Locate the cell with the specified text and output its (x, y) center coordinate. 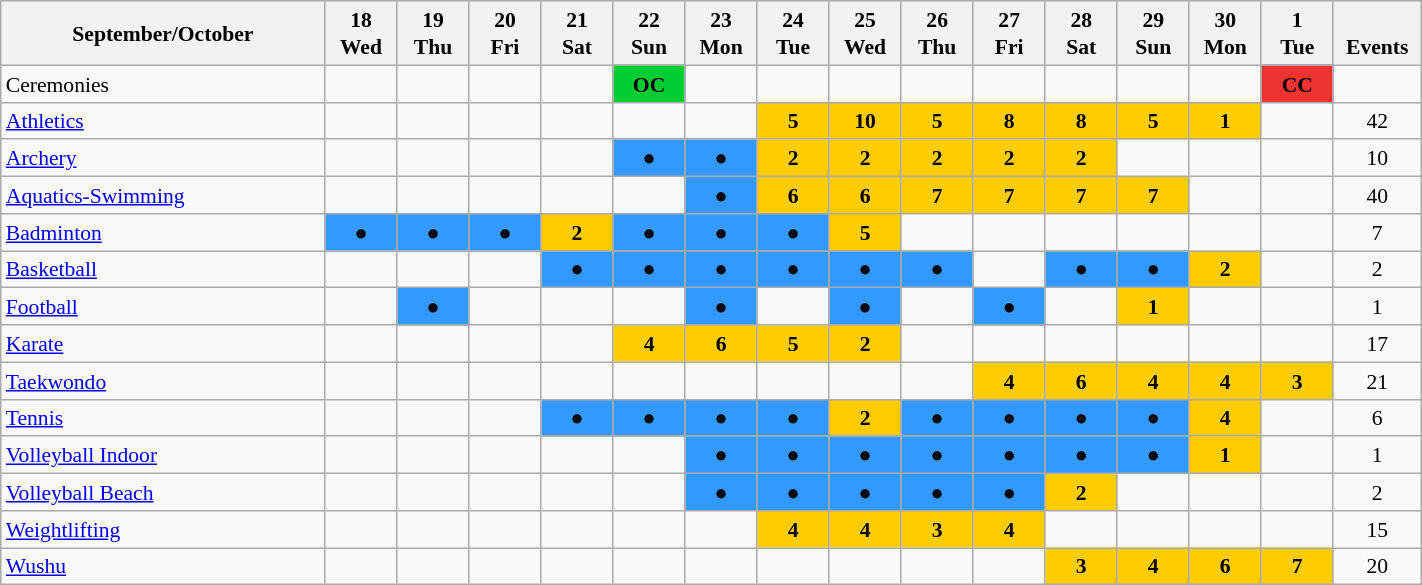
September/October (163, 33)
OC (649, 84)
Tennis (163, 418)
Archery (163, 158)
CC (1297, 84)
20Fri (505, 33)
15 (1377, 528)
Events (1377, 33)
24Tue (793, 33)
25Wed (865, 33)
Athletics (163, 120)
Karate (163, 344)
Volleyball Indoor (163, 454)
21Sat (577, 33)
23Mon (721, 33)
22Sun (649, 33)
1Tue (1297, 33)
Aquatics-Swimming (163, 194)
28Sat (1081, 33)
Taekwondo (163, 380)
40 (1377, 194)
42 (1377, 120)
18Wed (361, 33)
Ceremonies (163, 84)
19Thu (433, 33)
Football (163, 306)
27Fri (1009, 33)
Basketball (163, 268)
Wushu (163, 566)
29Sun (1153, 33)
26Thu (937, 33)
17 (1377, 344)
20 (1377, 566)
Weightlifting (163, 528)
Badminton (163, 232)
Volleyball Beach (163, 492)
30Mon (1225, 33)
21 (1377, 380)
